Return [x, y] of the center of cell containing provided text 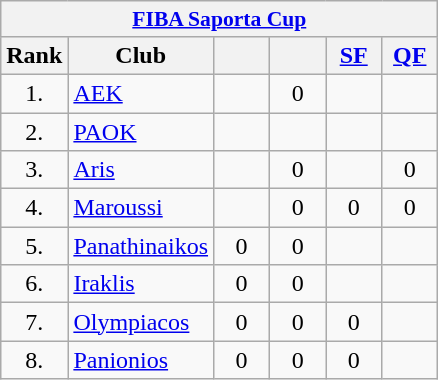
Panionios [141, 360]
SF [354, 55]
FIBA Saporta Cup [220, 19]
3. [34, 170]
AEK [141, 93]
QF [410, 55]
Panathinaikos [141, 246]
Aris [141, 170]
2. [34, 131]
1. [34, 93]
8. [34, 360]
Maroussi [141, 208]
Club [141, 55]
Rank [34, 55]
PAOK [141, 131]
6. [34, 284]
7. [34, 322]
5. [34, 246]
Olympiacos [141, 322]
Iraklis [141, 284]
4. [34, 208]
